Pinpoint the cell where the given text exists, returning its [X, Y] midpoint coordinate. 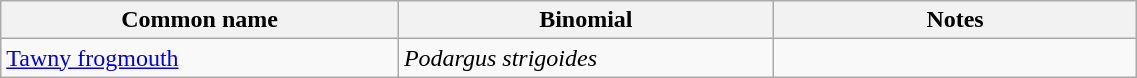
Podargus strigoides [586, 58]
Tawny frogmouth [200, 58]
Binomial [586, 20]
Common name [200, 20]
Notes [955, 20]
